Return the [X, Y] coordinate for the center point of the cell that contains the specified text.  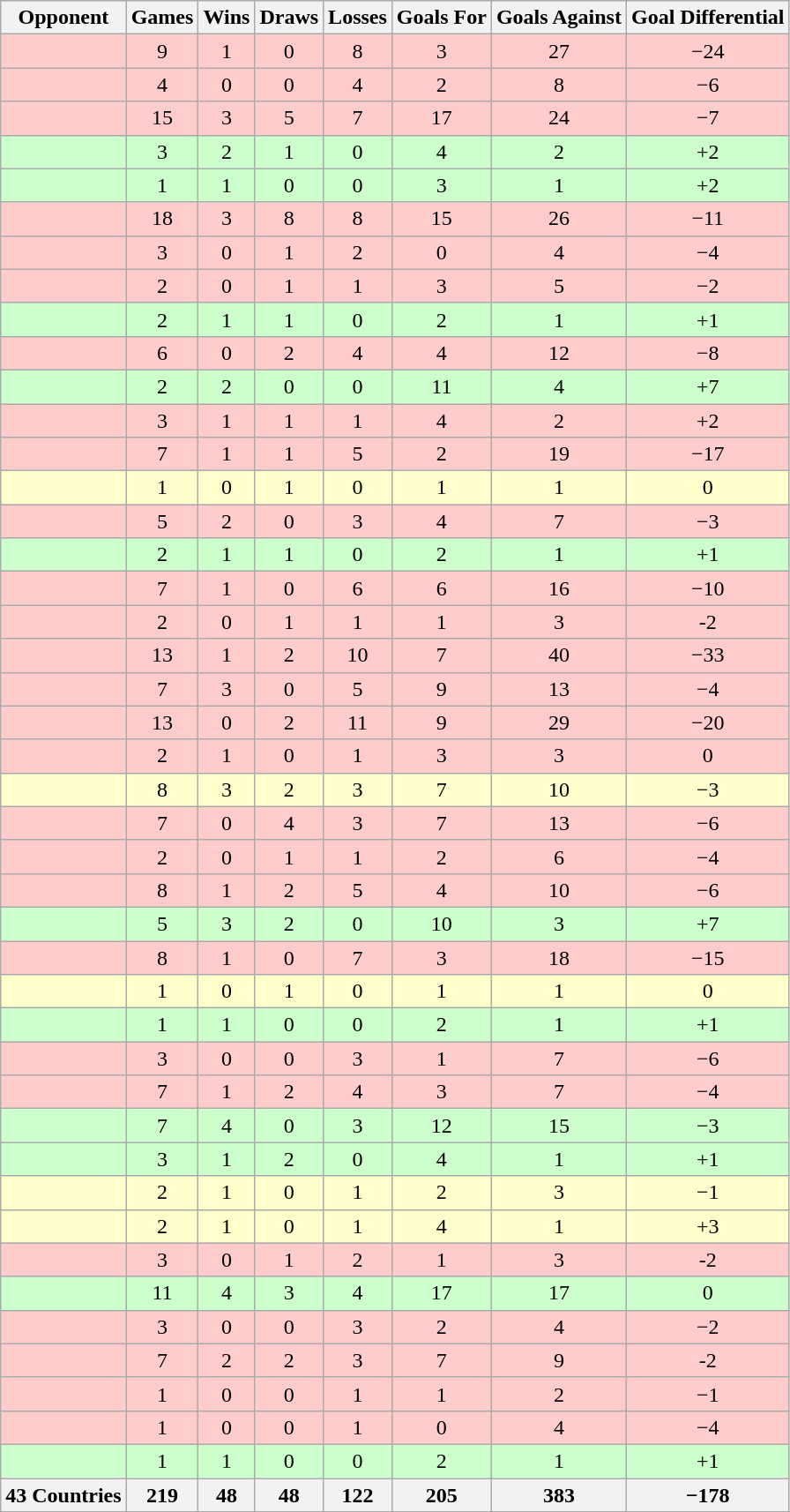
−24 [707, 51]
Goals For [441, 18]
Wins [227, 18]
−17 [707, 454]
27 [559, 51]
122 [358, 1495]
Goal Differential [707, 18]
24 [559, 118]
40 [559, 655]
−10 [707, 588]
−11 [707, 219]
−33 [707, 655]
Opponent [63, 18]
−7 [707, 118]
26 [559, 219]
Losses [358, 18]
+3 [707, 1226]
383 [559, 1495]
−20 [707, 722]
219 [162, 1495]
205 [441, 1495]
Goals Against [559, 18]
43 Countries [63, 1495]
16 [559, 588]
−15 [707, 957]
Games [162, 18]
19 [559, 454]
Draws [289, 18]
29 [559, 722]
−178 [707, 1495]
−8 [707, 353]
